Detect which cell encompasses the target text, then output its [x, y] center coordinate. 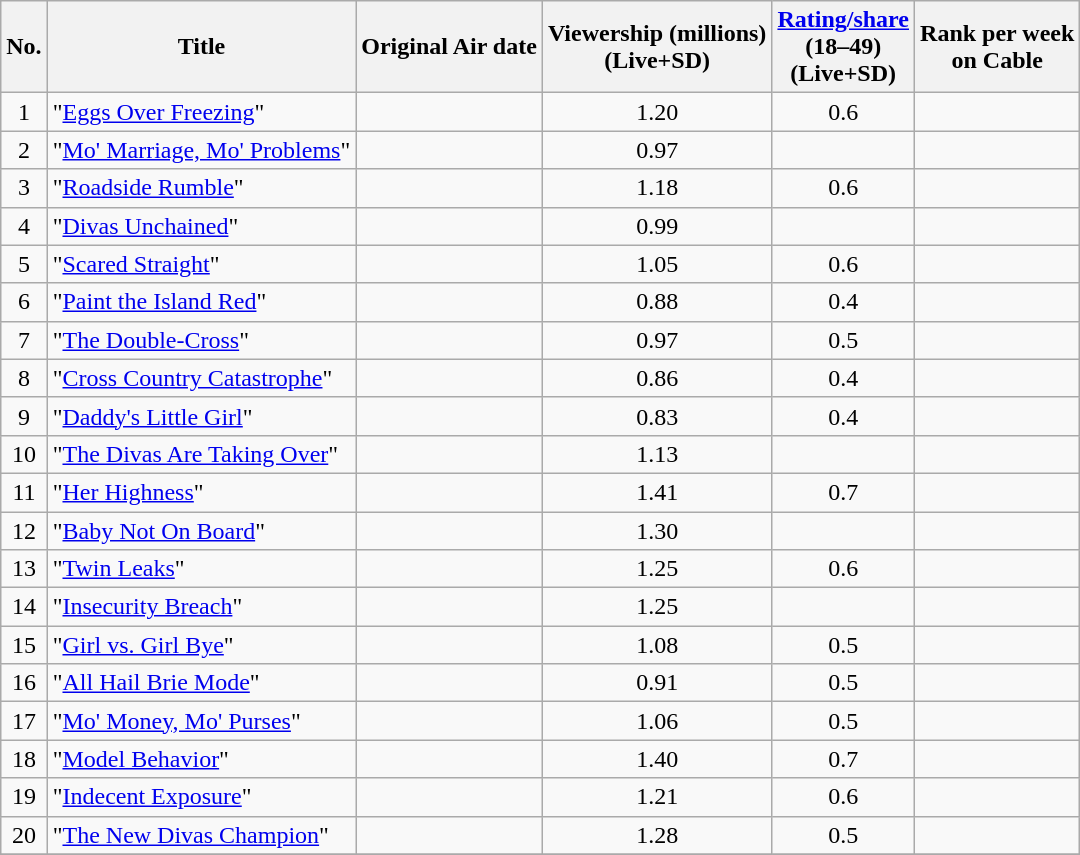
1.06 [657, 721]
1.20 [657, 112]
13 [24, 569]
16 [24, 683]
9 [24, 416]
"Divas Unchained" [202, 226]
"Girl vs. Girl Bye" [202, 645]
"Paint the Island Red" [202, 302]
"Indecent Exposure" [202, 797]
Original Air date [450, 47]
5 [24, 264]
"Model Behavior" [202, 759]
12 [24, 531]
Title [202, 47]
1.28 [657, 835]
"Mo' Marriage, Mo' Problems" [202, 150]
7 [24, 340]
"Insecurity Breach" [202, 607]
"Daddy's Little Girl" [202, 416]
1.18 [657, 188]
2 [24, 150]
17 [24, 721]
0.86 [657, 378]
"All Hail Brie Mode" [202, 683]
14 [24, 607]
1.30 [657, 531]
"Mo' Money, Mo' Purses" [202, 721]
1.08 [657, 645]
No. [24, 47]
20 [24, 835]
19 [24, 797]
Rank per weekon Cable [998, 47]
0.88 [657, 302]
1.41 [657, 492]
3 [24, 188]
"The Double-Cross" [202, 340]
"Eggs Over Freezing" [202, 112]
10 [24, 454]
"Roadside Rumble" [202, 188]
1 [24, 112]
"Twin Leaks" [202, 569]
15 [24, 645]
"Scared Straight" [202, 264]
0.99 [657, 226]
"Baby Not On Board" [202, 531]
0.83 [657, 416]
1.05 [657, 264]
1.13 [657, 454]
18 [24, 759]
"Cross Country Catastrophe" [202, 378]
0.91 [657, 683]
"Her Highness" [202, 492]
Viewership (millions)(Live+SD) [657, 47]
1.21 [657, 797]
4 [24, 226]
Rating/share(18–49)(Live+SD) [844, 47]
"The Divas Are Taking Over" [202, 454]
8 [24, 378]
11 [24, 492]
"The New Divas Champion" [202, 835]
6 [24, 302]
1.40 [657, 759]
